Return the (x, y) coordinate for the center point of the cell that contains the specified text.  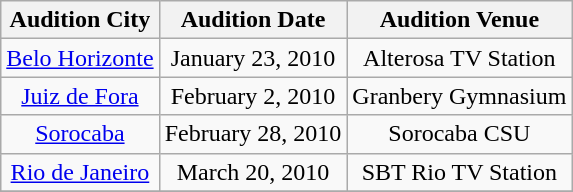
Juiz de Fora (80, 96)
February 28, 2010 (253, 134)
Audition Venue (460, 20)
Sorocaba CSU (460, 134)
Belo Horizonte (80, 58)
SBT Rio TV Station (460, 172)
Sorocaba (80, 134)
Audition City (80, 20)
Rio de Janeiro (80, 172)
March 20, 2010 (253, 172)
Granbery Gymnasium (460, 96)
Alterosa TV Station (460, 58)
Audition Date (253, 20)
February 2, 2010 (253, 96)
January 23, 2010 (253, 58)
